Search for the cell housing the specified text and yield its (X, Y) center coordinate. 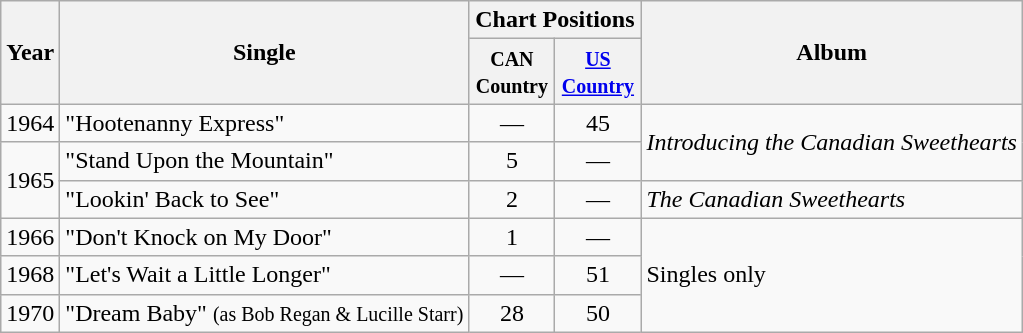
"Don't Knock on My Door" (264, 237)
US Country (598, 72)
1968 (30, 275)
28 (512, 313)
"Lookin' Back to See" (264, 199)
2 (512, 199)
"Hootenanny Express" (264, 123)
Single (264, 52)
"Let's Wait a Little Longer" (264, 275)
1966 (30, 237)
Album (832, 52)
1970 (30, 313)
Year (30, 52)
45 (598, 123)
The Canadian Sweethearts (832, 199)
1 (512, 237)
CAN Country (512, 72)
1964 (30, 123)
1965 (30, 180)
Chart Positions (555, 20)
Singles only (832, 275)
5 (512, 161)
"Dream Baby" (as Bob Regan & Lucille Starr) (264, 313)
"Stand Upon the Mountain" (264, 161)
50 (598, 313)
Introducing the Canadian Sweethearts (832, 142)
51 (598, 275)
